Output the (x, y) coordinate of the center of the cell containing the given text.  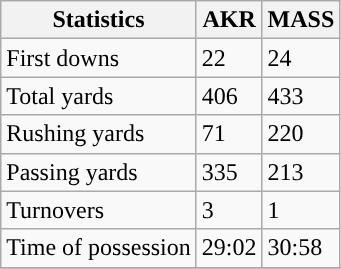
Rushing yards (99, 134)
24 (301, 58)
Turnovers (99, 210)
MASS (301, 20)
335 (229, 172)
406 (229, 96)
29:02 (229, 248)
22 (229, 58)
433 (301, 96)
1 (301, 210)
Statistics (99, 20)
Total yards (99, 96)
AKR (229, 20)
71 (229, 134)
220 (301, 134)
Time of possession (99, 248)
3 (229, 210)
First downs (99, 58)
Passing yards (99, 172)
30:58 (301, 248)
213 (301, 172)
